Scan for the cell matching the given text and deliver its [x, y] coordinate at center. 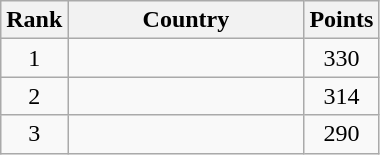
2 [34, 96]
Rank [34, 20]
3 [34, 134]
1 [34, 58]
330 [342, 58]
Country [186, 20]
314 [342, 96]
290 [342, 134]
Points [342, 20]
